Pinpoint the cell where the given text exists, returning its (x, y) midpoint coordinate. 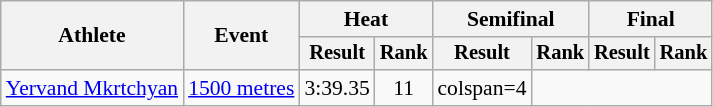
Yervand Mkrtchyan (92, 88)
Final (650, 19)
colspan=4 (482, 88)
Semifinal (510, 19)
3:39.35 (336, 88)
1500 metres (241, 88)
Heat (366, 19)
Event (241, 36)
Athlete (92, 36)
11 (404, 88)
